Locate the cell with the specified text and output its (x, y) center coordinate. 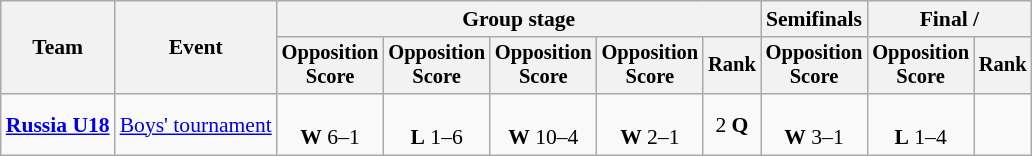
L 1–6 (436, 124)
Group stage (519, 19)
Event (196, 48)
W 3–1 (814, 124)
Russia U18 (58, 124)
Semifinals (814, 19)
2 Q (732, 124)
Final / (949, 19)
L 1–4 (920, 124)
W 6–1 (330, 124)
W 2–1 (650, 124)
W 10–4 (544, 124)
Boys' tournament (196, 124)
Team (58, 48)
